Return the [X, Y] coordinate for the center point of the cell that contains the specified text.  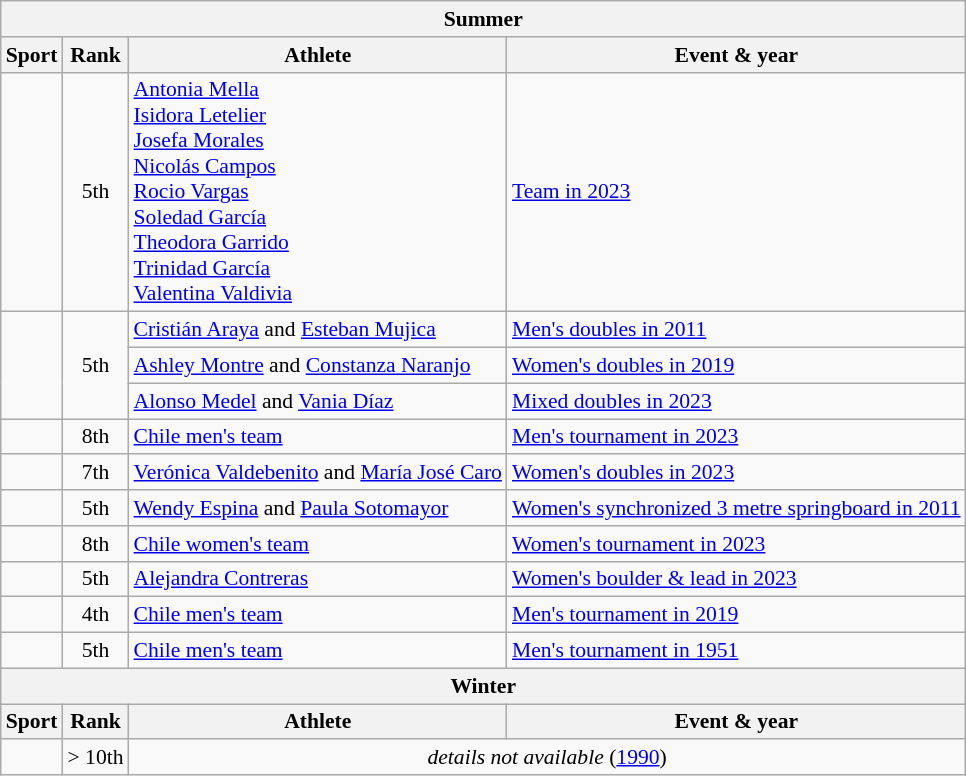
Women's doubles in 2019 [736, 366]
Alonso Medel and Vania Díaz [318, 401]
Women's doubles in 2023 [736, 473]
7th [95, 473]
Antonia MellaIsidora LetelierJosefa MoralesNicolás CamposRocio VargasSoledad GarcíaTheodora GarridoTrinidad GarcíaValentina Valdivia [318, 192]
Winter [484, 686]
4th [95, 615]
Women's boulder & lead in 2023 [736, 579]
Mixed doubles in 2023 [736, 401]
Men's tournament in 2019 [736, 615]
Team in 2023 [736, 192]
Verónica Valdebenito and María José Caro [318, 473]
Women's synchronized 3 metre springboard in 2011 [736, 508]
Men's doubles in 2011 [736, 330]
Women's tournament in 2023 [736, 544]
Wendy Espina and Paula Sotomayor [318, 508]
Ashley Montre and Constanza Naranjo [318, 366]
Summer [484, 19]
details not available (1990) [548, 758]
> 10th [95, 758]
Men's tournament in 2023 [736, 437]
Cristián Araya and Esteban Mujica [318, 330]
Alejandra Contreras [318, 579]
Chile women's team [318, 544]
Men's tournament in 1951 [736, 651]
